Find where the given text appears and provide that cell's center as [x, y] coordinate. 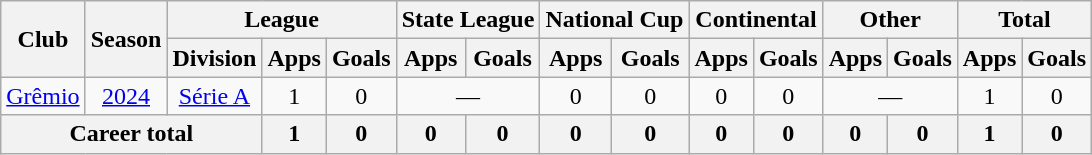
2024 [126, 96]
Division [214, 58]
State League [468, 20]
Club [43, 39]
National Cup [614, 20]
Grêmio [43, 96]
Season [126, 39]
Career total [132, 134]
Other [890, 20]
Total [1024, 20]
Continental [756, 20]
League [282, 20]
Série A [214, 96]
